Identify which cell holds the provided text, then report its (x, y) central coordinate. 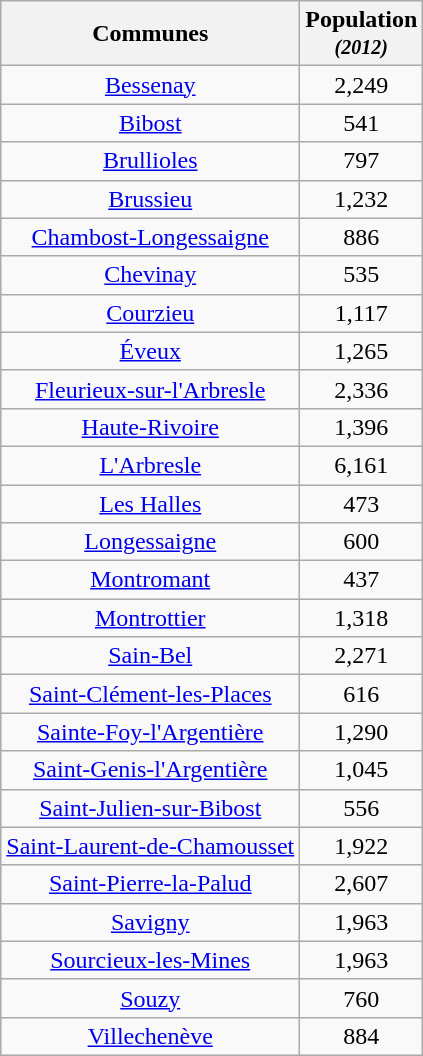
1,232 (362, 199)
Fleurieux-sur-l'Arbresle (150, 389)
Saint-Clément-les-Places (150, 694)
1,396 (362, 427)
884 (362, 1036)
Saint-Genis-l'Argentière (150, 770)
L'Arbresle (150, 465)
1,265 (362, 351)
2,249 (362, 85)
616 (362, 694)
Bibost (150, 123)
760 (362, 998)
535 (362, 275)
1,922 (362, 846)
Sourcieux-les-Mines (150, 960)
Brullioles (150, 161)
Chambost-Longessaigne (150, 237)
Population(2012) (362, 34)
Saint-Laurent-de-Chamousset (150, 846)
Chevinay (150, 275)
473 (362, 503)
Brussieu (150, 199)
797 (362, 161)
Courzieu (150, 313)
Savigny (150, 922)
Les Halles (150, 503)
Sainte-Foy-l'Argentière (150, 732)
1,045 (362, 770)
556 (362, 808)
886 (362, 237)
541 (362, 123)
Sain-Bel (150, 656)
Montrottier (150, 618)
Haute-Rivoire (150, 427)
Montromant (150, 580)
Communes (150, 34)
2,336 (362, 389)
Saint-Pierre-la-Palud (150, 884)
1,318 (362, 618)
1,290 (362, 732)
Longessaigne (150, 542)
600 (362, 542)
6,161 (362, 465)
437 (362, 580)
1,117 (362, 313)
2,607 (362, 884)
Souzy (150, 998)
Éveux (150, 351)
Saint-Julien-sur-Bibost (150, 808)
2,271 (362, 656)
Bessenay (150, 85)
Villechenève (150, 1036)
